Pinpoint the cell where the given text exists, returning its [x, y] midpoint coordinate. 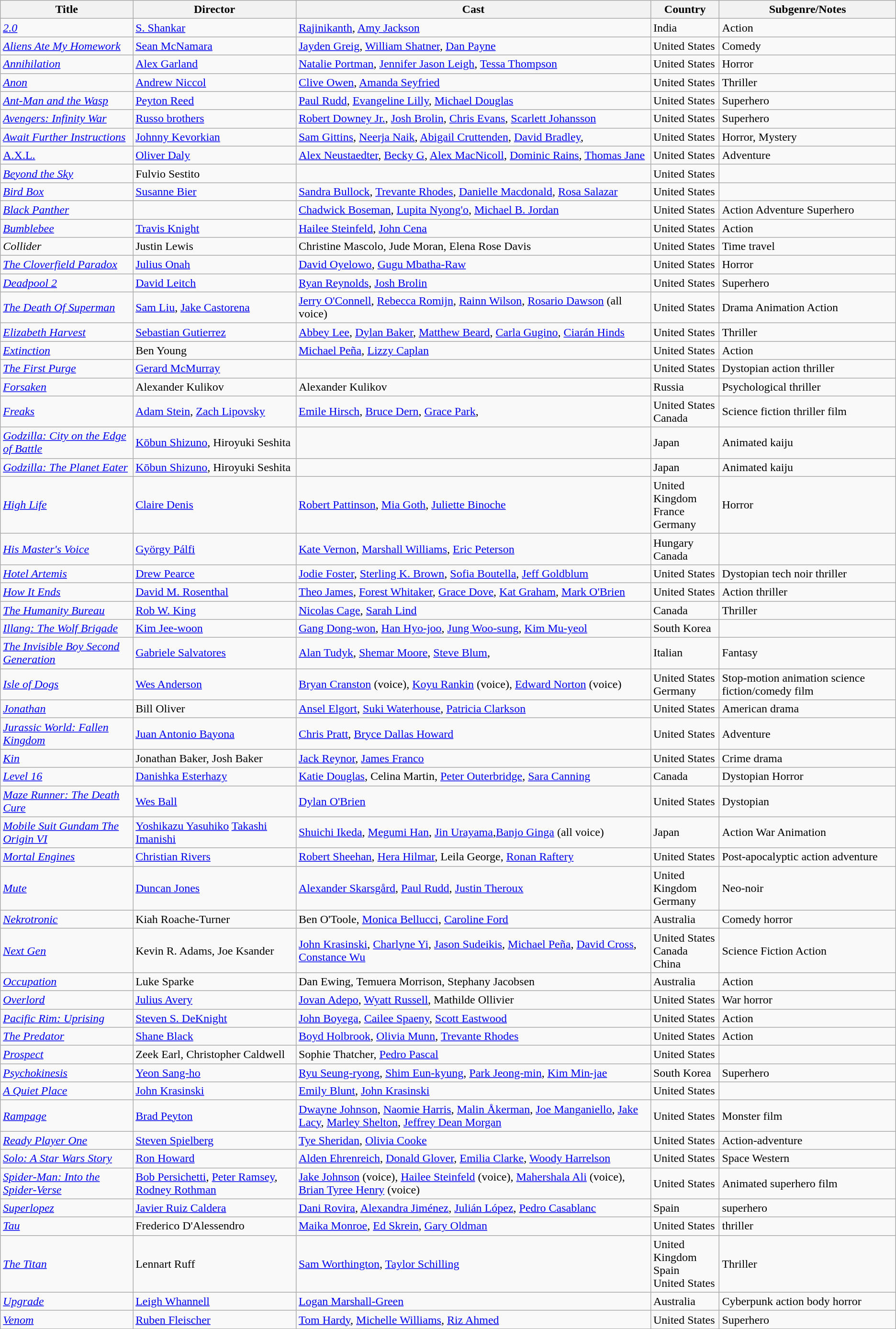
Aliens Ate My Homework [67, 46]
Fantasy [807, 653]
John Krasinski, Charlyne Yi, Jason Sudeikis, Michael Peña, David Cross, Constance Wu [473, 950]
Psychological thriller [807, 387]
Animated superhero film [807, 1183]
Luke Sparke [214, 981]
United StatesGermany [685, 685]
David Leitch [214, 283]
Comedy [807, 46]
Alan Tudyk, Shemar Moore, Steve Blum, [473, 653]
A Quiet Place [67, 1091]
Pacific Rim: Uprising [67, 1018]
United StatesCanadaChina [685, 950]
Godzilla: The Planet Eater [67, 467]
Kiah Roache-Turner [214, 919]
Zeek Earl, Christopher Caldwell [214, 1055]
Julius Avery [214, 1000]
Paul Rudd, Evangeline Lilly, Michael Douglas [473, 101]
Neo-noir [807, 888]
Jovan Adepo, Wyatt Russell, Mathilde Ollivier [473, 1000]
Crime drama [807, 758]
The Predator [67, 1036]
Julius Onah [214, 265]
Superlopez [67, 1208]
Michael Peña, Lizzy Caplan [473, 350]
Andrew Niccol [214, 82]
Science Fiction Action [807, 950]
Hotel Artemis [67, 574]
Ron Howard [214, 1159]
Emily Blunt, John Krasinski [473, 1091]
Hailee Steinfeld, John Cena [473, 228]
Black Panther [67, 210]
Mobile Suit Gundam The Origin VI [67, 832]
Justin Lewis [214, 247]
Deadpool 2 [67, 283]
Alexander Skarsgård, Paul Rudd, Justin Theroux [473, 888]
Tye Sheridan, Olivia Cooke [473, 1140]
Leigh Whannell [214, 1301]
Abbey Lee, Dylan Baker, Matthew Beard, Carla Gugino, Ciarán Hinds [473, 332]
Steven S. DeKnight [214, 1018]
American drama [807, 709]
Fulvio Sestito [214, 173]
High Life [67, 505]
Sean McNamara [214, 46]
Time travel [807, 247]
Wes Anderson [214, 685]
Collider [67, 247]
Maika Monroe, Ed Skrein, Gary Oldman [473, 1226]
Overlord [67, 1000]
Kin [67, 758]
Director [214, 10]
Ben O'Toole, Monica Bellucci, Caroline Ford [473, 919]
Science fiction thriller film [807, 412]
Ant-Man and the Wasp [67, 101]
Jodie Foster, Sterling K. Brown, Sofia Boutella, Jeff Goldblum [473, 574]
Gang Dong-won, Han Hyo-joo, Jung Woo-sung, Kim Mu-yeol [473, 629]
United KingdomFranceGermany [685, 505]
Action Adventure Superhero [807, 210]
Cyberpunk action body horror [807, 1301]
Rob W. King [214, 610]
Kevin R. Adams, Joe Ksander [214, 950]
Ready Player One [67, 1140]
United StatesCanada [685, 412]
Frederico D'Alessendro [214, 1226]
United KingdomGermany [685, 888]
Level 16 [67, 777]
Yeon Sang-ho [214, 1073]
India [685, 28]
Jonathan Baker, Josh Baker [214, 758]
Drama Animation Action [807, 307]
Nicolas Cage, Sarah Lind [473, 610]
Peyton Reed [214, 101]
Cast [473, 10]
Johnny Kevorkian [214, 137]
Avengers: Infinity War [67, 119]
United KingdomSpainUnited States [685, 1264]
The Invisible Boy Second Generation [67, 653]
Chadwick Boseman, Lupita Nyong'o, Michael B. Jordan [473, 210]
Bryan Cranston (voice), Koyu Rankin (voice), Edward Norton (voice) [473, 685]
Forsaken [67, 387]
Action thriller [807, 592]
Bumblebee [67, 228]
Dan Ewing, Temuera Morrison, Stephany Jacobsen [473, 981]
The Humanity Bureau [67, 610]
Wes Ball [214, 801]
Ryan Reynolds, Josh Brolin [473, 283]
Horror, Mystery [807, 137]
Extinction [67, 350]
Occupation [67, 981]
Alden Ehrenreich, Donald Glover, Emilia Clarke, Woody Harrelson [473, 1159]
Susanne Bier [214, 191]
Bill Oliver [214, 709]
Robert Downey Jr., Josh Brolin, Chris Evans, Scarlett Johansson [473, 119]
Solo: A Star Wars Story [67, 1159]
Lennart Ruff [214, 1264]
Yoshikazu Yasuhiko Takashi Imanishi [214, 832]
Boyd Holbrook, Olivia Munn, Trevante Rhodes [473, 1036]
Chris Pratt, Bryce Dallas Howard [473, 733]
Elizabeth Harvest [67, 332]
Theo James, Forest Whitaker, Grace Dove, Kat Graham, Mark O'Brien [473, 592]
His Master's Voice [67, 549]
Psychokinesis [67, 1073]
superhero [807, 1208]
Dylan O'Brien [473, 801]
Jayden Greig, William Shatner, Dan Payne [473, 46]
Ben Young [214, 350]
Logan Marshall-Green [473, 1301]
Jonathan [67, 709]
Bird Box [67, 191]
John Boyega, Cailee Spaeny, Scott Eastwood [473, 1018]
The Titan [67, 1264]
Freaks [67, 412]
Duncan Jones [214, 888]
Rajinikanth, Amy Jackson [473, 28]
Sam Gittins, Neerja Naik, Abigail Cruttenden, David Bradley, [473, 137]
Bob Persichetti, Peter Ramsey, Rodney Rothman [214, 1183]
Post-apocalyptic action adventure [807, 857]
Upgrade [67, 1301]
Brad Peyton [214, 1115]
Action War Animation [807, 832]
Russia [685, 387]
A.X.L. [67, 155]
Space Western [807, 1159]
Steven Spielberg [214, 1140]
György Pálfi [214, 549]
Alex Neustaedter, Becky G, Alex MacNicoll, Dominic Rains, Thomas Jane [473, 155]
Tau [67, 1226]
Nekrotronic [67, 919]
Russo brothers [214, 119]
Await Further Instructions [67, 137]
Dystopian Horror [807, 777]
Katie Douglas, Celina Martin, Peter Outerbridge, Sara Canning [473, 777]
Clive Owen, Amanda Seyfried [473, 82]
Jerry O'Connell, Rebecca Romijn, Rainn Wilson, Rosario Dawson (all voice) [473, 307]
Godzilla: City on the Edge of Battle [67, 442]
Monster film [807, 1115]
Claire Denis [214, 505]
Travis Knight [214, 228]
Spain [685, 1208]
Dwayne Johnson, Naomie Harris, Malin Åkerman, Joe Manganiello, Jake Lacy, Marley Shelton, Jeffrey Dean Morgan [473, 1115]
War horror [807, 1000]
Alex Garland [214, 64]
Robert Sheehan, Hera Hilmar, Leila George, Ronan Raftery [473, 857]
John Krasinski [214, 1091]
The First Purge [67, 369]
Rampage [67, 1115]
Gerard McMurray [214, 369]
Adam Stein, Zach Lipovsky [214, 412]
Ansel Elgort, Suki Waterhouse, Patricia Clarkson [473, 709]
Sophie Thatcher, Pedro Pascal [473, 1055]
Isle of Dogs [67, 685]
Ruben Fleischer [214, 1319]
Robert Pattinson, Mia Goth, Juliette Binoche [473, 505]
Action-adventure [807, 1140]
Comedy horror [807, 919]
Christine Mascolo, Jude Moran, Elena Rose Davis [473, 247]
Natalie Portman, Jennifer Jason Leigh, Tessa Thompson [473, 64]
thriller [807, 1226]
Drew Pearce [214, 574]
Christian Rivers [214, 857]
Dystopian [807, 801]
Gabriele Salvatores [214, 653]
2.0 [67, 28]
Country [685, 10]
S. Shankar [214, 28]
The Cloverfield Paradox [67, 265]
Sandra Bullock, Trevante Rhodes, Danielle Macdonald, Rosa Salazar [473, 191]
Annihilation [67, 64]
Beyond the Sky [67, 173]
Spider-Man: Into the Spider-Verse [67, 1183]
Jurassic World: Fallen Kingdom [67, 733]
Stop-motion animation science fiction/comedy film [807, 685]
Dystopian action thriller [807, 369]
Sam Liu, Jake Castorena [214, 307]
Shuichi Ikeda, Megumi Han, Jin Urayama,Banjo Ginga (all voice) [473, 832]
Javier Ruiz Caldera [214, 1208]
Venom [67, 1319]
Subgenre/Notes [807, 10]
Kim Jee-woon [214, 629]
Illang: The Wolf Brigade [67, 629]
Next Gen [67, 950]
Anon [67, 82]
David Oyelowo, Gugu Mbatha-Raw [473, 265]
Mute [67, 888]
Jake Johnson (voice), Hailee Steinfeld (voice), Mahershala Ali (voice), Brian Tyree Henry (voice) [473, 1183]
Oliver Daly [214, 155]
Kate Vernon, Marshall Williams, Eric Peterson [473, 549]
Tom Hardy, Michelle Williams, Riz Ahmed [473, 1319]
Juan Antonio Bayona [214, 733]
Danishka Esterhazy [214, 777]
Italian [685, 653]
Maze Runner: The Death Cure [67, 801]
The Death Of Superman [67, 307]
Prospect [67, 1055]
Sebastian Gutierrez [214, 332]
David M. Rosenthal [214, 592]
Dani Rovira, Alexandra Jiménez, Julián López, Pedro Casablanc [473, 1208]
Sam Worthington, Taylor Schilling [473, 1264]
Ryu Seung-ryong, Shim Eun-kyung, Park Jeong-min, Kim Min-jae [473, 1073]
Emile Hirsch, Bruce Dern, Grace Park, [473, 412]
HungaryCanada [685, 549]
How It Ends [67, 592]
Mortal Engines [67, 857]
Dystopian tech noir thriller [807, 574]
Jack Reynor, James Franco [473, 758]
Shane Black [214, 1036]
Title [67, 10]
